Output the (X, Y) coordinate of the center of the cell containing the given text.  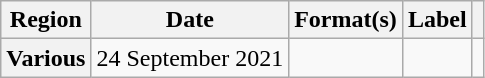
Format(s) (346, 20)
Region (46, 20)
Date (190, 20)
Various (46, 58)
24 September 2021 (190, 58)
Label (437, 20)
